Scan for the cell matching the given text and deliver its (X, Y) coordinate at center. 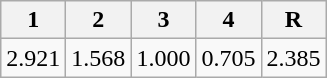
2.385 (294, 58)
0.705 (228, 58)
4 (228, 20)
3 (164, 20)
R (294, 20)
1.568 (98, 58)
2 (98, 20)
1.000 (164, 58)
2.921 (34, 58)
1 (34, 20)
